Locate the cell with the specified text and output its (x, y) center coordinate. 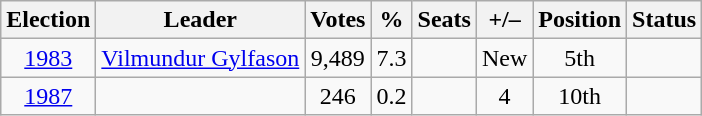
0.2 (392, 96)
4 (504, 96)
+/– (504, 20)
1983 (48, 58)
Leader (200, 20)
9,489 (338, 58)
Election (48, 20)
% (392, 20)
1987 (48, 96)
Vilmundur Gylfason (200, 58)
Position (580, 20)
Votes (338, 20)
7.3 (392, 58)
10th (580, 96)
New (504, 58)
246 (338, 96)
Seats (444, 20)
5th (580, 58)
Status (664, 20)
